Detect which cell encompasses the target text, then output its [x, y] center coordinate. 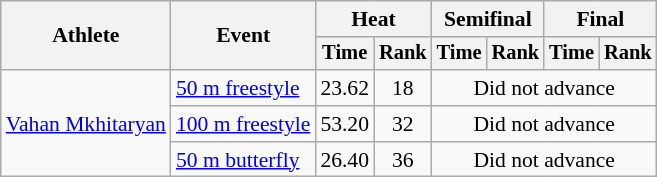
Athlete [86, 36]
23.62 [344, 88]
53.20 [344, 124]
100 m freestyle [243, 124]
Event [243, 36]
Final [600, 19]
Heat [373, 19]
Vahan Mkhitaryan [86, 124]
18 [403, 88]
Semifinal [488, 19]
50 m freestyle [243, 88]
32 [403, 124]
